Output the (X, Y) coordinate of the center of the cell containing the given text.  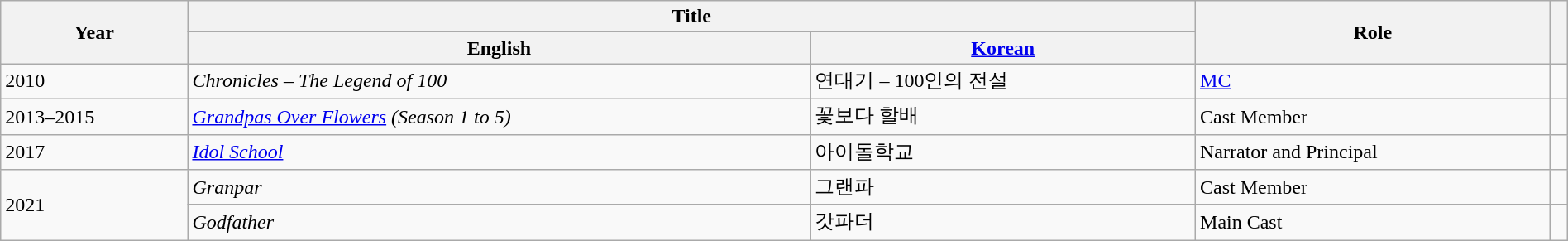
Title (691, 17)
Year (94, 32)
Chronicles – The Legend of 100 (500, 81)
연대기 – 100인의 전설 (1003, 81)
아이돌학교 (1003, 152)
그랜파 (1003, 187)
2013–2015 (94, 116)
Korean (1003, 48)
Narrator and Principal (1373, 152)
Granpar (500, 187)
Idol School (500, 152)
꽃보다 할배 (1003, 116)
Main Cast (1373, 222)
2021 (94, 205)
Godfather (500, 222)
2010 (94, 81)
Role (1373, 32)
MC (1373, 81)
갓파더 (1003, 222)
Grandpas Over Flowers (Season 1 to 5) (500, 116)
2017 (94, 152)
English (500, 48)
